Return [X, Y] of the center of cell containing provided text 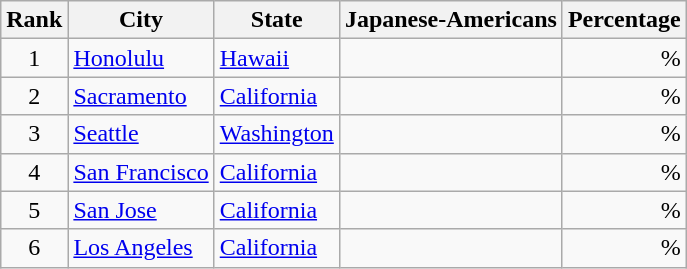
3 [34, 134]
4 [34, 172]
6 [34, 248]
Japanese-Americans [450, 20]
Sacramento [141, 96]
Seattle [141, 134]
1 [34, 58]
Washington [276, 134]
2 [34, 96]
5 [34, 210]
State [276, 20]
City [141, 20]
Rank [34, 20]
San Francisco [141, 172]
Percentage [624, 20]
San Jose [141, 210]
Los Angeles [141, 248]
Honolulu [141, 58]
Hawaii [276, 58]
